For the text-containing cell, return its midpoint in [X, Y] coordinate format. 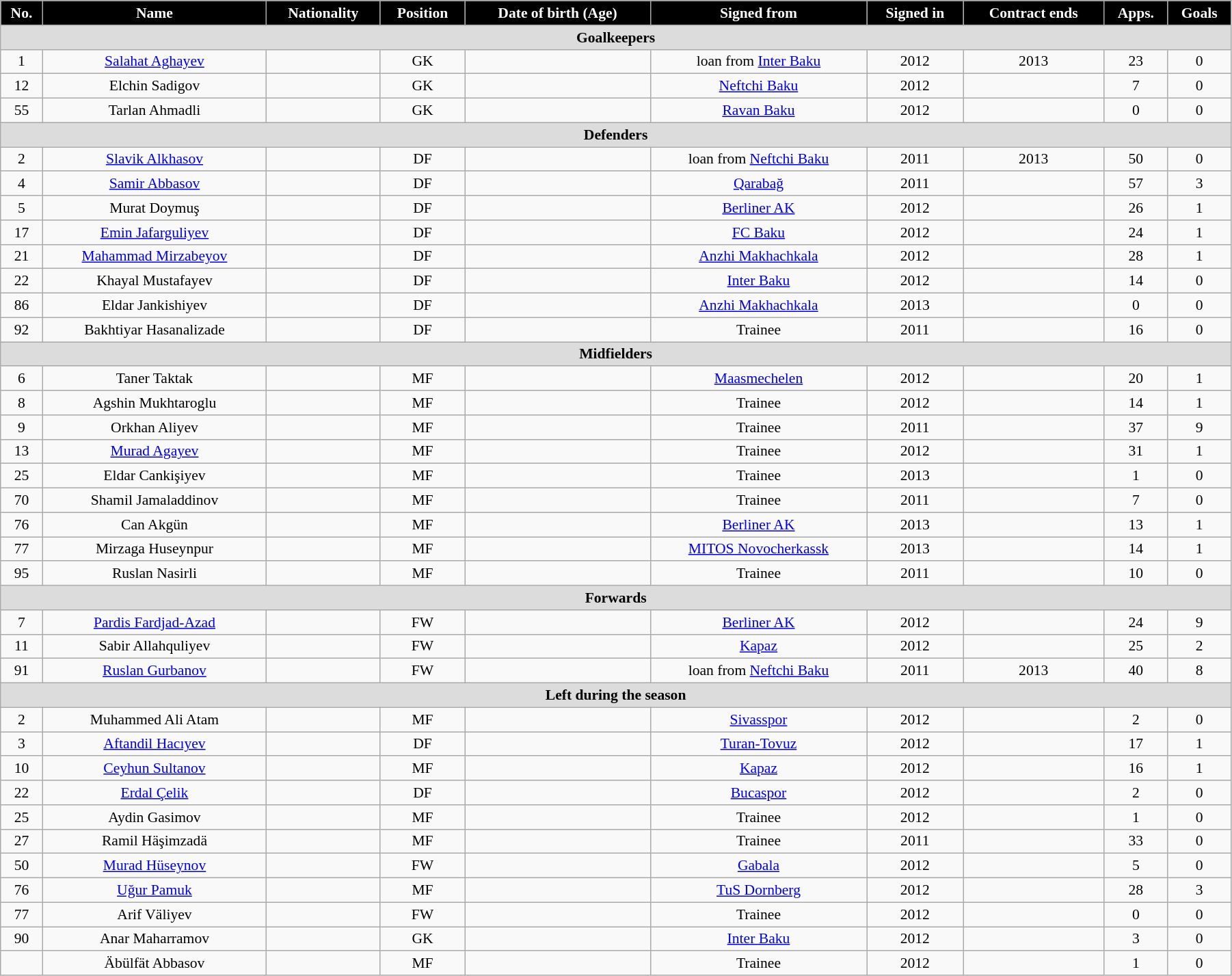
70 [22, 501]
91 [22, 671]
92 [22, 330]
Pardis Fardjad-Azad [155, 622]
55 [22, 111]
21 [22, 256]
Arif Väliyev [155, 914]
33 [1136, 841]
MITOS Novocherkassk [759, 549]
6 [22, 379]
Gabala [759, 866]
Murat Doymuş [155, 208]
Bakhtiyar Hasanalizade [155, 330]
27 [22, 841]
Signed from [759, 13]
Signed in [915, 13]
No. [22, 13]
31 [1136, 451]
95 [22, 574]
40 [1136, 671]
Mahammad Mirzabeyov [155, 256]
Ravan Baku [759, 111]
23 [1136, 62]
Can Akgün [155, 525]
Murad Agayev [155, 451]
Ceyhun Sultanov [155, 769]
Midfielders [616, 354]
Left during the season [616, 696]
Agshin Mukhtaroglu [155, 403]
Aftandil Hacıyev [155, 744]
Salahat Aghayev [155, 62]
Qarabağ [759, 184]
Slavik Alkhasov [155, 159]
Goalkeepers [616, 38]
Name [155, 13]
Mirzaga Huseynpur [155, 549]
Tarlan Ahmadli [155, 111]
Ramil Häşimzadä [155, 841]
Bucaspor [759, 793]
11 [22, 646]
Neftchi Baku [759, 86]
Äbülfät Abbasov [155, 964]
Nationality [323, 13]
Goals [1199, 13]
Ruslan Nasirli [155, 574]
86 [22, 306]
Apps. [1136, 13]
Murad Hüseynov [155, 866]
12 [22, 86]
Eldar Cankişiyev [155, 476]
FC Baku [759, 233]
Maasmechelen [759, 379]
20 [1136, 379]
Contract ends [1034, 13]
Forwards [616, 598]
90 [22, 939]
Elchin Sadigov [155, 86]
Ruslan Gurbanov [155, 671]
Uğur Pamuk [155, 891]
Position [423, 13]
Aydin Gasimov [155, 817]
Turan-Tovuz [759, 744]
Erdal Çelik [155, 793]
Date of birth (Age) [558, 13]
Khayal Mustafayev [155, 281]
4 [22, 184]
Samir Abbasov [155, 184]
57 [1136, 184]
Sabir Allahquliyev [155, 646]
Muhammed Ali Atam [155, 720]
Defenders [616, 135]
Eldar Jankishiyev [155, 306]
Sivasspor [759, 720]
Emin Jafarguliyev [155, 233]
TuS Dornberg [759, 891]
loan from Inter Baku [759, 62]
Anar Maharramov [155, 939]
26 [1136, 208]
Orkhan Aliyev [155, 427]
37 [1136, 427]
Taner Taktak [155, 379]
Shamil Jamaladdinov [155, 501]
